From the cell containing the given text, extract its center point as [x, y] coordinate. 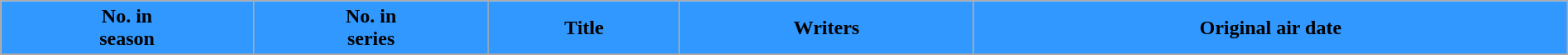
Original air date [1270, 28]
Writers [826, 28]
No. inseries [370, 28]
Title [584, 28]
No. inseason [127, 28]
